Return the (X, Y) coordinate for the center point of the cell that contains the specified text.  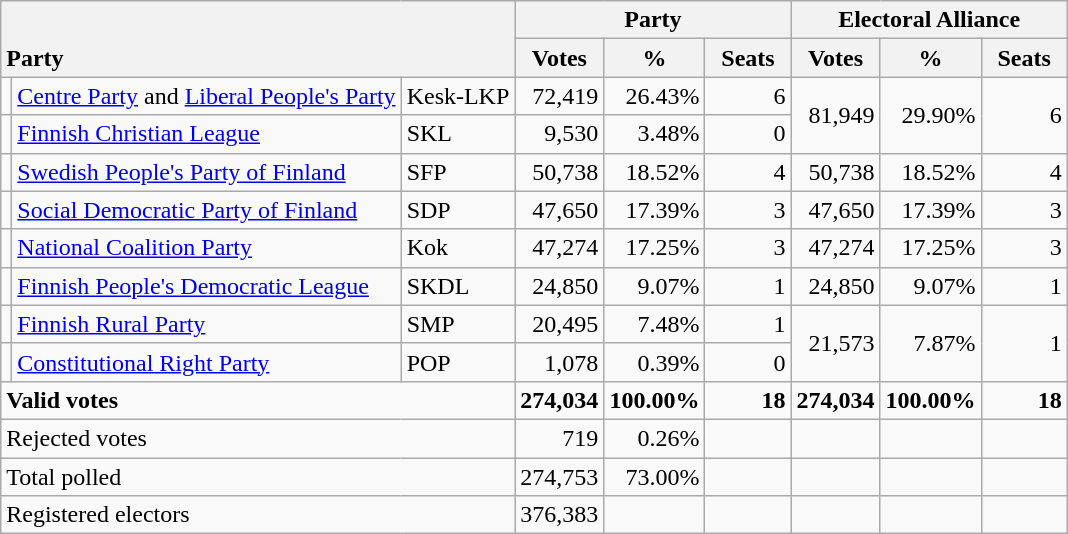
Finnish People's Democratic League (206, 286)
SDP (458, 210)
Registered electors (258, 515)
81,949 (836, 115)
0.26% (654, 438)
National Coalition Party (206, 248)
719 (560, 438)
Electoral Alliance (929, 20)
26.43% (654, 96)
Kesk-LKP (458, 96)
7.87% (930, 343)
Centre Party and Liberal People's Party (206, 96)
Constitutional Right Party (206, 362)
Finnish Christian League (206, 134)
SKL (458, 134)
SMP (458, 324)
9,530 (560, 134)
Social Democratic Party of Finland (206, 210)
376,383 (560, 515)
POP (458, 362)
7.48% (654, 324)
20,495 (560, 324)
73.00% (654, 477)
72,419 (560, 96)
Finnish Rural Party (206, 324)
1,078 (560, 362)
SKDL (458, 286)
21,573 (836, 343)
SFP (458, 172)
274,753 (560, 477)
3.48% (654, 134)
Swedish People's Party of Finland (206, 172)
Rejected votes (258, 438)
Valid votes (258, 400)
0.39% (654, 362)
Kok (458, 248)
29.90% (930, 115)
Total polled (258, 477)
